Identify which cell holds the provided text, then report its (X, Y) central coordinate. 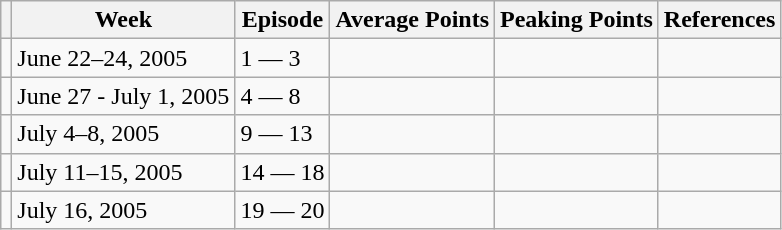
Peaking Points (577, 20)
July 4–8, 2005 (124, 134)
Week (124, 20)
July 11–15, 2005 (124, 172)
19 — 20 (282, 210)
Average Points (412, 20)
June 22–24, 2005 (124, 58)
4 — 8 (282, 96)
July 16, 2005 (124, 210)
June 27 - July 1, 2005 (124, 96)
14 — 18 (282, 172)
References (720, 20)
1 — 3 (282, 58)
9 — 13 (282, 134)
Episode (282, 20)
